Search for the cell housing the specified text and yield its (X, Y) center coordinate. 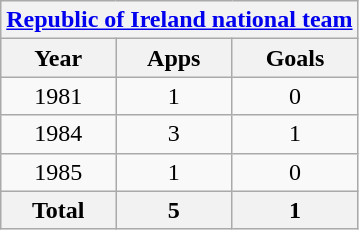
3 (174, 134)
Total (58, 210)
Apps (174, 58)
Year (58, 58)
Goals (295, 58)
5 (174, 210)
1985 (58, 172)
Republic of Ireland national team (180, 20)
1981 (58, 96)
1984 (58, 134)
